Pinpoint the cell where the given text exists, returning its [x, y] midpoint coordinate. 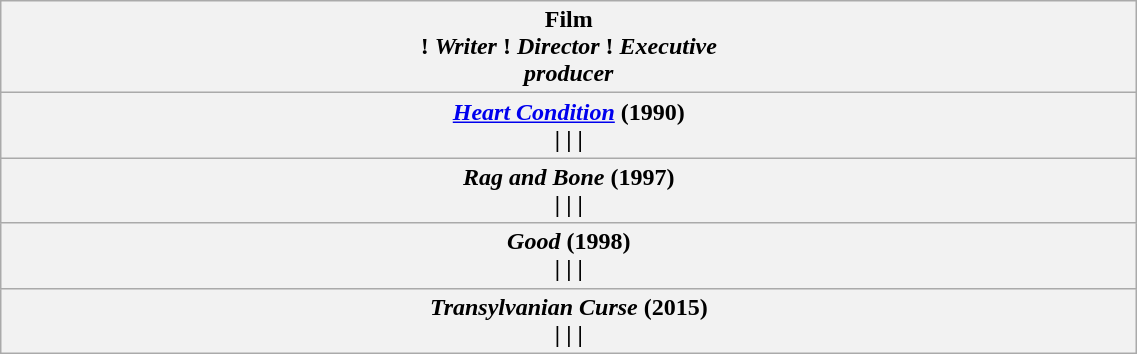
Rag and Bone (1997)| | | [569, 190]
Heart Condition (1990)| | | [569, 126]
Film! Writer ! Director ! Executiveproducer [569, 47]
Transylvanian Curse (2015)| | | [569, 320]
Good (1998)| | | [569, 256]
